Scan for the cell matching the given text and deliver its (X, Y) coordinate at center. 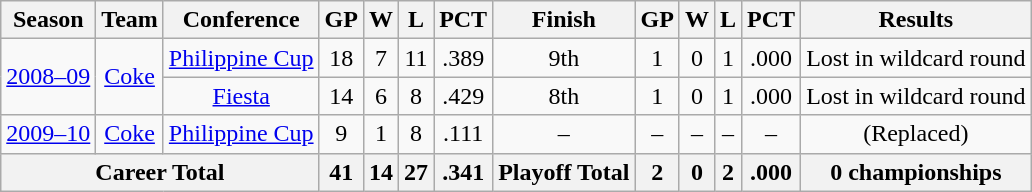
.341 (464, 172)
Conference (241, 20)
.389 (464, 58)
8th (564, 96)
18 (341, 58)
27 (416, 172)
Career Total (160, 172)
.111 (464, 134)
41 (341, 172)
Finish (564, 20)
Team (130, 20)
2008–09 (48, 77)
Results (916, 20)
9 (341, 134)
9th (564, 58)
2009–10 (48, 134)
11 (416, 58)
Playoff Total (564, 172)
0 championships (916, 172)
Fiesta (241, 96)
Season (48, 20)
.429 (464, 96)
7 (380, 58)
6 (380, 96)
(Replaced) (916, 134)
